Output the [X, Y] coordinate of the center of the cell containing the given text.  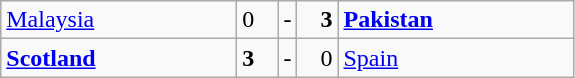
Malaysia [119, 20]
Pakistan [456, 20]
Spain [456, 58]
Scotland [119, 58]
